Scan for the cell matching the given text and deliver its [x, y] coordinate at center. 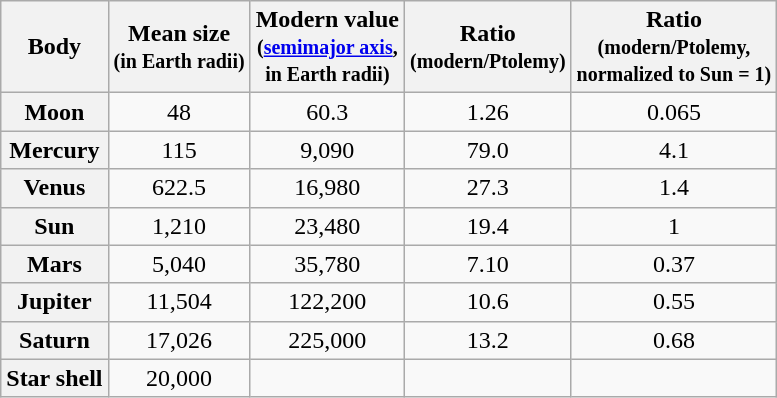
Ratio (modern/Ptolemy) [488, 47]
5,040 [179, 264]
Venus [54, 188]
Star shell [54, 378]
1.4 [674, 188]
16,980 [327, 188]
1.26 [488, 112]
17,026 [179, 340]
Jupiter [54, 302]
122,200 [327, 302]
Moon [54, 112]
35,780 [327, 264]
10.6 [488, 302]
Modern value (semimajor axis, in Earth radii) [327, 47]
Ratio (modern/Ptolemy, normalized to Sun = 1) [674, 47]
225,000 [327, 340]
0.065 [674, 112]
27.3 [488, 188]
13.2 [488, 340]
Mercury [54, 150]
Body [54, 47]
1,210 [179, 226]
622.5 [179, 188]
20,000 [179, 378]
0.68 [674, 340]
48 [179, 112]
Sun [54, 226]
60.3 [327, 112]
7.10 [488, 264]
0.37 [674, 264]
23,480 [327, 226]
Mars [54, 264]
1 [674, 226]
9,090 [327, 150]
0.55 [674, 302]
Mean size (in Earth radii) [179, 47]
Saturn [54, 340]
19.4 [488, 226]
4.1 [674, 150]
79.0 [488, 150]
115 [179, 150]
11,504 [179, 302]
